Locate the cell with the specified text and output its (x, y) center coordinate. 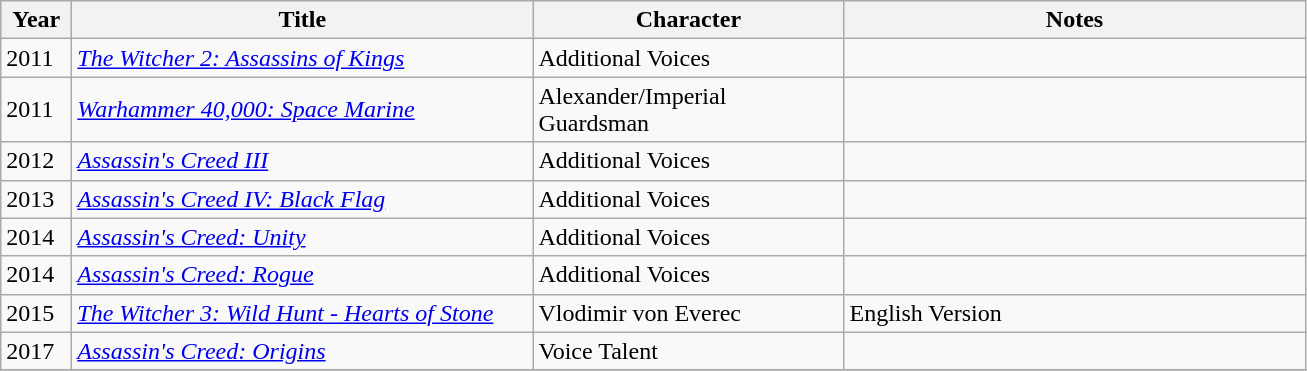
The Witcher 3: Wild Hunt - Hearts of Stone (302, 313)
Year (36, 20)
2017 (36, 351)
Warhammer 40,000: Space Marine (302, 110)
Alexander/Imperial Guardsman (688, 110)
Voice Talent (688, 351)
Vlodimir von Everec (688, 313)
Assassin's Creed: Unity (302, 237)
English Version (1074, 313)
The Witcher 2: Assassins of Kings (302, 58)
2012 (36, 161)
Assassin's Creed: Origins (302, 351)
Notes (1074, 20)
Assassin's Creed: Rogue (302, 275)
2015 (36, 313)
Character (688, 20)
Assassin's Creed III (302, 161)
Assassin's Creed IV: Black Flag (302, 199)
2013 (36, 199)
Title (302, 20)
